Return [X, Y] of the center of cell containing provided text 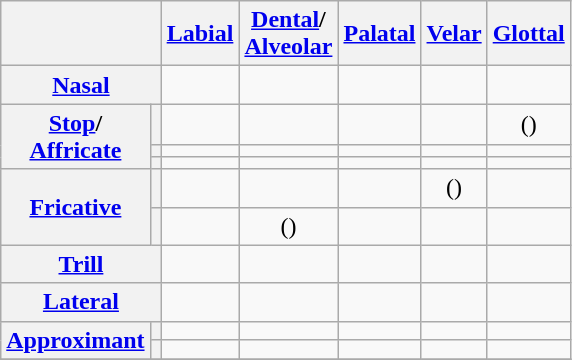
Stop/Affricate [76, 136]
Palatal [380, 34]
Dental/Alveolar [288, 34]
Nasal [81, 85]
Glottal [528, 34]
Labial [200, 34]
Lateral [81, 302]
Trill [81, 264]
Approximant [76, 340]
Velar [454, 34]
Fricative [76, 207]
